Identify which cell holds the provided text, then report its (X, Y) central coordinate. 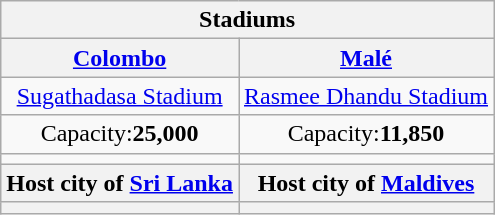
Host city of Sri Lanka (120, 183)
Sugathadasa Stadium (120, 96)
Malé (366, 58)
Rasmee Dhandu Stadium (366, 96)
Stadiums (248, 20)
Host city of Maldives (366, 183)
Capacity:11,850 (366, 134)
Capacity:25,000 (120, 134)
Colombo (120, 58)
